For the text-containing cell, return its midpoint in (X, Y) coordinate format. 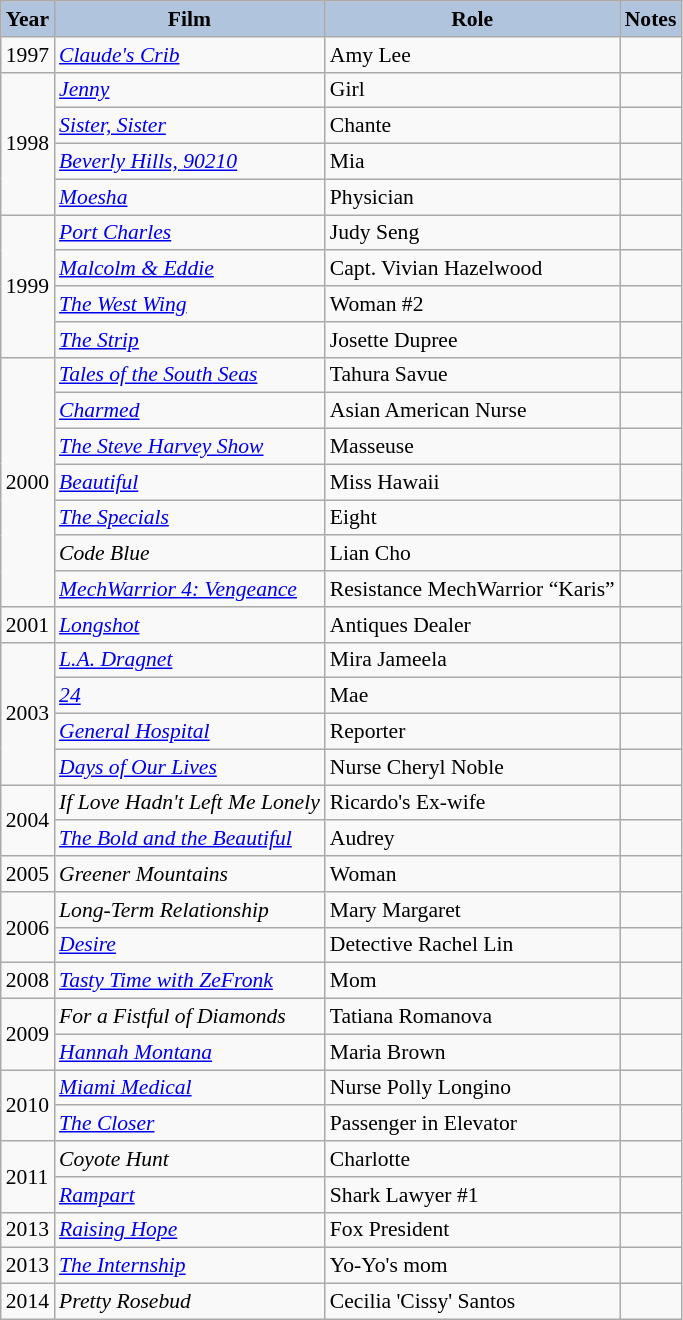
The Closer (190, 1124)
Raising Hope (190, 1230)
Sister, Sister (190, 126)
1997 (28, 55)
Lian Cho (472, 554)
General Hospital (190, 732)
Mom (472, 981)
Reporter (472, 732)
2014 (28, 1302)
Malcolm & Eddie (190, 269)
Nurse Cheryl Noble (472, 767)
Role (472, 19)
Audrey (472, 839)
Judy Seng (472, 233)
2003 (28, 713)
Josette Dupree (472, 340)
Nurse Polly Longino (472, 1088)
L.A. Dragnet (190, 660)
Girl (472, 90)
Mia (472, 162)
Tasty Time with ZeFronk (190, 981)
Woman (472, 874)
Beverly Hills, 90210 (190, 162)
Mary Margaret (472, 910)
Code Blue (190, 554)
Amy Lee (472, 55)
Chante (472, 126)
Resistance MechWarrior “Karis” (472, 589)
Fox President (472, 1230)
Miss Hawaii (472, 482)
Tales of the South Seas (190, 375)
If Love Hadn't Left Me Lonely (190, 803)
Year (28, 19)
Port Charles (190, 233)
Physician (472, 197)
Long-Term Relationship (190, 910)
2000 (28, 482)
Passenger in Elevator (472, 1124)
Masseuse (472, 447)
2010 (28, 1106)
Greener Mountains (190, 874)
Antiques Dealer (472, 625)
The Bold and the Beautiful (190, 839)
2004 (28, 820)
Charmed (190, 411)
The West Wing (190, 304)
Desire (190, 945)
The Specials (190, 518)
The Strip (190, 340)
Tatiana Romanova (472, 1017)
Asian American Nurse (472, 411)
Film (190, 19)
The Internship (190, 1266)
Cecilia 'Cissy' Santos (472, 1302)
2001 (28, 625)
Hannah Montana (190, 1052)
Coyote Hunt (190, 1159)
Maria Brown (472, 1052)
1998 (28, 143)
2006 (28, 928)
Mae (472, 696)
Detective Rachel Lin (472, 945)
Shark Lawyer #1 (472, 1195)
Days of Our Lives (190, 767)
Eight (472, 518)
Beautiful (190, 482)
2008 (28, 981)
Charlotte (472, 1159)
For a Fistful of Diamonds (190, 1017)
The Steve Harvey Show (190, 447)
2011 (28, 1176)
Claude's Crib (190, 55)
Tahura Savue (472, 375)
1999 (28, 286)
Yo-Yo's mom (472, 1266)
Moesha (190, 197)
2005 (28, 874)
Mira Jameela (472, 660)
Ricardo's Ex-wife (472, 803)
Jenny (190, 90)
MechWarrior 4: Vengeance (190, 589)
24 (190, 696)
Woman #2 (472, 304)
Miami Medical (190, 1088)
Rampart (190, 1195)
2009 (28, 1034)
Capt. Vivian Hazelwood (472, 269)
Pretty Rosebud (190, 1302)
Longshot (190, 625)
Notes (651, 19)
